Return [x, y] of the center of cell containing provided text 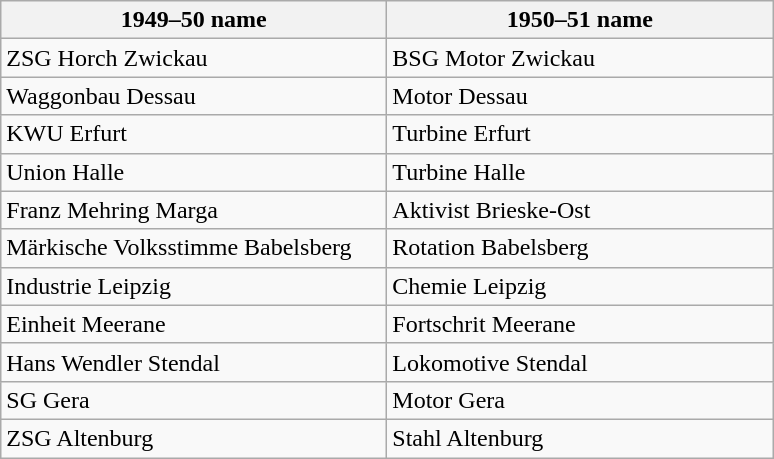
Lokomotive Stendal [580, 362]
Motor Gera [580, 400]
KWU Erfurt [194, 134]
Rotation Babelsberg [580, 248]
Turbine Halle [580, 172]
Märkische Volksstimme Babelsberg [194, 248]
SG Gera [194, 400]
Fortschrit Meerane [580, 324]
Motor Dessau [580, 96]
Franz Mehring Marga [194, 210]
Hans Wendler Stendal [194, 362]
Industrie Leipzig [194, 286]
Stahl Altenburg [580, 438]
1949–50 name [194, 20]
Chemie Leipzig [580, 286]
Einheit Meerane [194, 324]
BSG Motor Zwickau [580, 58]
ZSG Altenburg [194, 438]
Union Halle [194, 172]
Aktivist Brieske-Ost [580, 210]
ZSG Horch Zwickau [194, 58]
Turbine Erfurt [580, 134]
Waggonbau Dessau [194, 96]
1950–51 name [580, 20]
